Locate the cell with the specified text and output its [x, y] center coordinate. 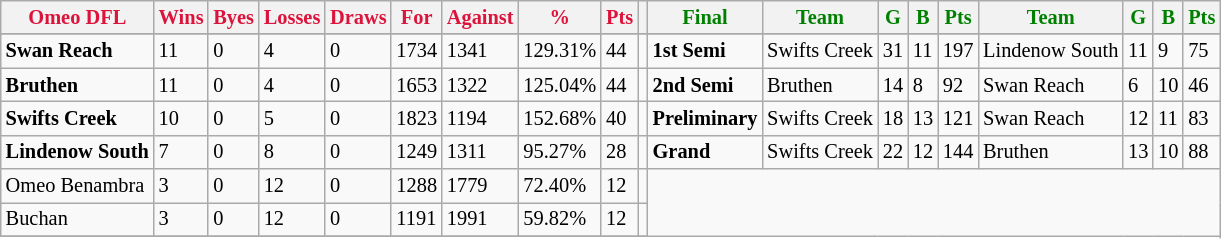
7 [182, 152]
For [416, 17]
9 [1168, 51]
28 [620, 152]
1991 [480, 219]
Omeo DFL [78, 17]
1341 [480, 51]
197 [958, 51]
125.04% [560, 85]
1779 [480, 186]
Draws [358, 17]
1st Semi [706, 51]
Grand [706, 152]
14 [893, 85]
88 [1202, 152]
2nd Semi [706, 85]
Preliminary [706, 118]
22 [893, 152]
121 [958, 118]
152.68% [560, 118]
1191 [416, 219]
6 [1138, 85]
1311 [480, 152]
Byes [233, 17]
Wins [182, 17]
Losses [292, 17]
95.27% [560, 152]
Against [480, 17]
83 [1202, 118]
1653 [416, 85]
46 [1202, 85]
144 [958, 152]
1823 [416, 118]
92 [958, 85]
Omeo Benambra [78, 186]
1194 [480, 118]
5 [292, 118]
75 [1202, 51]
1322 [480, 85]
59.82% [560, 219]
Buchan [78, 219]
18 [893, 118]
129.31% [560, 51]
1734 [416, 51]
72.40% [560, 186]
1249 [416, 152]
% [560, 17]
31 [893, 51]
40 [620, 118]
1288 [416, 186]
Final [706, 17]
